Capture the cell that displays the provided text and extract its (x, y) central coordinate. 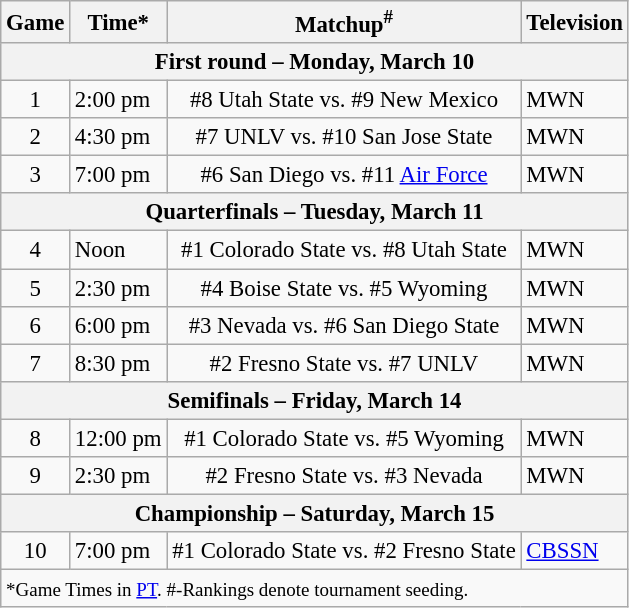
Game (36, 22)
*Game Times in PT. #-Rankings denote tournament seeding. (315, 588)
#2 Fresno State vs. #3 Nevada (344, 476)
10 (36, 551)
5 (36, 288)
#1 Colorado State vs. #2 Fresno State (344, 551)
#2 Fresno State vs. #7 UNLV (344, 363)
#3 Nevada vs. #6 San Diego State (344, 325)
Noon (118, 250)
12:00 pm (118, 438)
#1 Colorado State vs. #5 Wyoming (344, 438)
4 (36, 250)
#6 San Diego vs. #11 Air Force (344, 175)
#7 UNLV vs. #10 San Jose State (344, 137)
CBSSN (574, 551)
Matchup# (344, 22)
7 (36, 363)
3 (36, 175)
8:30 pm (118, 363)
2 (36, 137)
9 (36, 476)
Time* (118, 22)
4:30 pm (118, 137)
2:00 pm (118, 100)
Semifinals – Friday, March 14 (315, 400)
#4 Boise State vs. #5 Wyoming (344, 288)
1 (36, 100)
First round – Monday, March 10 (315, 62)
6:00 pm (118, 325)
8 (36, 438)
Championship – Saturday, March 15 (315, 513)
#1 Colorado State vs. #8 Utah State (344, 250)
Television (574, 22)
Quarterfinals – Tuesday, March 11 (315, 213)
#8 Utah State vs. #9 New Mexico (344, 100)
6 (36, 325)
